Search for the cell housing the specified text and yield its [x, y] center coordinate. 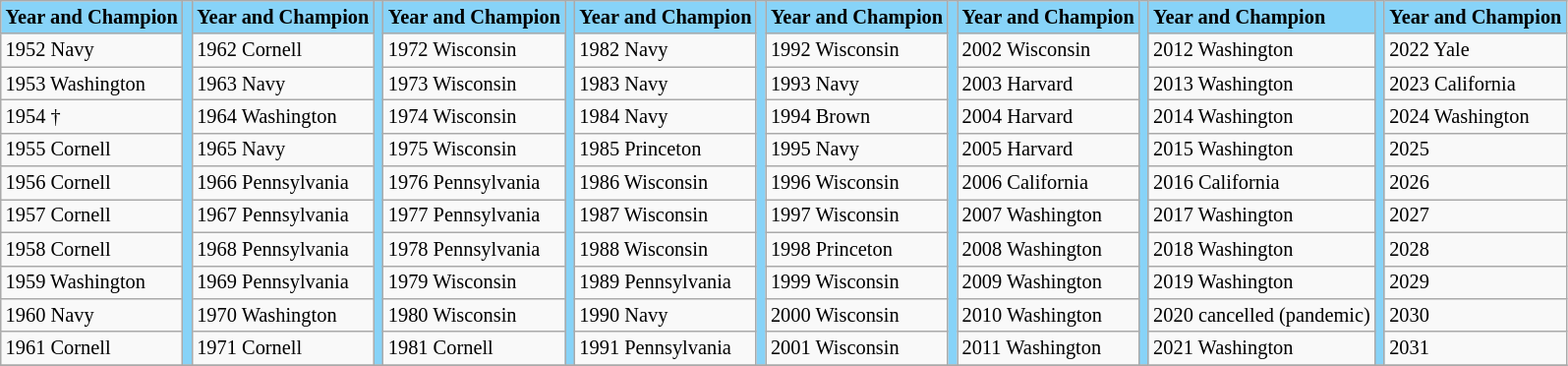
1967 Pennsylvania [283, 215]
1987 Wisconsin [665, 215]
2015 Washington [1261, 150]
1969 Pennsylvania [283, 282]
1960 Navy [92, 315]
1972 Wisconsin [474, 50]
1997 Wisconsin [857, 215]
1979 Wisconsin [474, 282]
1973 Wisconsin [474, 84]
1986 Wisconsin [665, 183]
1983 Navy [665, 84]
1968 Pennsylvania [283, 249]
1985 Princeton [665, 150]
2018 Washington [1261, 249]
1994 Brown [857, 116]
1981 Cornell [474, 348]
1970 Washington [283, 315]
2026 [1475, 183]
1990 Navy [665, 315]
2020 cancelled (pandemic) [1261, 315]
2016 California [1261, 183]
2014 Washington [1261, 116]
2025 [1475, 150]
1999 Wisconsin [857, 282]
1965 Navy [283, 150]
1984 Navy [665, 116]
2001 Wisconsin [857, 348]
2013 Washington [1261, 84]
2004 Harvard [1048, 116]
1963 Navy [283, 84]
1957 Cornell [92, 215]
1995 Navy [857, 150]
1988 Wisconsin [665, 249]
1976 Pennsylvania [474, 183]
2009 Washington [1048, 282]
2008 Washington [1048, 249]
1956 Cornell [92, 183]
2002 Wisconsin [1048, 50]
1991 Pennsylvania [665, 348]
1980 Wisconsin [474, 315]
2011 Washington [1048, 348]
2031 [1475, 348]
1989 Pennsylvania [665, 282]
2006 California [1048, 183]
1998 Princeton [857, 249]
1952 Navy [92, 50]
2003 Harvard [1048, 84]
2022 Yale [1475, 50]
2023 California [1475, 84]
1975 Wisconsin [474, 150]
1974 Wisconsin [474, 116]
2024 Washington [1475, 116]
1966 Pennsylvania [283, 183]
2010 Washington [1048, 315]
2005 Harvard [1048, 150]
2017 Washington [1261, 215]
1955 Cornell [92, 150]
1962 Cornell [283, 50]
2012 Washington [1261, 50]
1978 Pennsylvania [474, 249]
1993 Navy [857, 84]
2028 [1475, 249]
1982 Navy [665, 50]
1977 Pennsylvania [474, 215]
1953 Washington [92, 84]
1971 Cornell [283, 348]
2000 Wisconsin [857, 315]
1964 Washington [283, 116]
1954 † [92, 116]
2029 [1475, 282]
1958 Cornell [92, 249]
1959 Washington [92, 282]
2019 Washington [1261, 282]
2030 [1475, 315]
1992 Wisconsin [857, 50]
2027 [1475, 215]
2007 Washington [1048, 215]
2021 Washington [1261, 348]
1961 Cornell [92, 348]
1996 Wisconsin [857, 183]
